Return the [x, y] coordinate for the center point of the cell that contains the specified text.  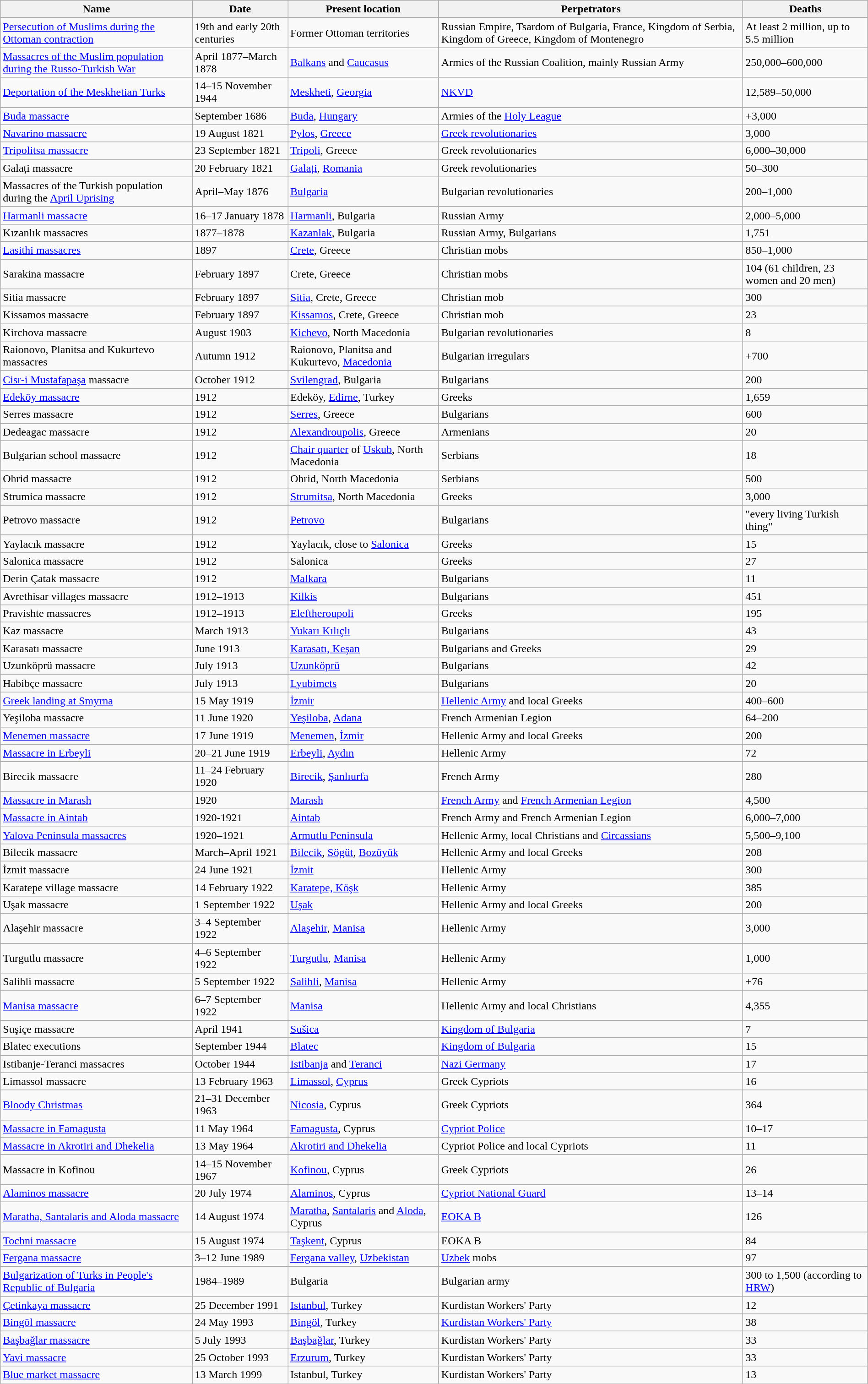
300 to 1,500 (according to HRW) [805, 1281]
Russian Empire, Tsardom of Bulgaria, France, Kingdom of Serbia, Kingdom of Greece, Kingdom of Montenegro [591, 33]
Birecik, Şanlıurfa [363, 777]
Alexandroupolis, Greece [363, 432]
Salonica [363, 561]
Date [240, 9]
19 August 1821 [240, 133]
Massacres of the Muslim population during the Russo-Turkish War [96, 62]
14–15 November 1944 [240, 93]
15 May 1919 [240, 701]
Turgutlu, Manisa [363, 958]
84 [805, 1241]
Istibanja and Teranci [363, 1064]
Present location [363, 9]
Chair quarter of Uskub, North Macedonia [363, 455]
Bulgarian army [591, 1281]
Pravishte massacres [96, 614]
Uşak [363, 905]
Deaths [805, 9]
195 [805, 614]
8 [805, 332]
3–12 June 1989 [240, 1258]
Massacre in Erbeyli [96, 753]
+76 [805, 982]
600 [805, 414]
Harmanli massacre [96, 215]
26 [805, 1170]
Persecution of Muslims during the Ottoman contraction [96, 33]
11 June 1920 [240, 718]
1920-1921 [240, 817]
Kissamos, Crete, Greece [363, 315]
1897 [240, 250]
Taşkent, Cyprus [363, 1241]
Salihli, Manisa [363, 982]
Balkans and Caucasus [363, 62]
Kızanlık massacres [96, 233]
Cypriot Police [591, 1128]
50–300 [805, 168]
20–21 June 1919 [240, 753]
Yaylacık massacre [96, 544]
NKVD [591, 93]
Derin Çatak massacre [96, 578]
Başbağlar, Turkey [363, 1340]
Raionovo, Planitsa and Kukurtevo, Macedonia [363, 356]
April–May 1876 [240, 191]
Sitia, Crete, Greece [363, 298]
6,000–7,000 [805, 817]
Sušica [363, 1029]
14 February 1922 [240, 887]
23 [805, 315]
13–14 [805, 1193]
Limassol massacre [96, 1081]
Suşiçe massacre [96, 1029]
13 March 1999 [240, 1375]
Erzurum, Turkey [363, 1357]
Buda, Hungary [363, 116]
17 [805, 1064]
Alaşehir massacre [96, 929]
Menemen, İzmir [363, 736]
19th and early 20th centuries [240, 33]
Avrethisar villages massacre [96, 596]
Strumitsa, North Macedonia [363, 496]
1,751 [805, 233]
Massacre in Akrotiri and Dhekelia [96, 1146]
June 1913 [240, 648]
Deportation of the Meskhetian Turks [96, 93]
"every living Turkish thing" [805, 520]
Yeşiloba, Adana [363, 718]
500 [805, 479]
280 [805, 777]
Petrovo [363, 520]
13 May 1964 [240, 1146]
13 [805, 1375]
4,355 [805, 1006]
Massacres of the Turkish population during the April Uprising [96, 191]
7 [805, 1029]
Name [96, 9]
Manisa [363, 1006]
Greek landing at Smyrna [96, 701]
Sarakina massacre [96, 274]
Tripolitsa massacre [96, 151]
Nicosia, Cyprus [363, 1105]
Edeköy massacre [96, 397]
Perpetrators [591, 9]
Bloody Christmas [96, 1105]
Bulgarians and Greeks [591, 648]
364 [805, 1105]
Turgutlu massacre [96, 958]
20 July 1974 [240, 1193]
Yeşiloba massacre [96, 718]
1920–1921 [240, 835]
September 1944 [240, 1046]
Cypriot National Guard [591, 1193]
Alaminos massacre [96, 1193]
13 February 1963 [240, 1081]
Maratha, Santalaris and Aloda massacre [96, 1216]
Serres, Greece [363, 414]
Armutlu Peninsula [363, 835]
At least 2 million, up to 5.5 million [805, 33]
400–600 [805, 701]
Fergana massacre [96, 1258]
Bulgarian irregulars [591, 356]
Blatec [363, 1046]
Bilecik, Sögüt, Bozüyük [363, 852]
1 September 1922 [240, 905]
38 [805, 1323]
Kilkis [363, 596]
İzmir [363, 701]
Famagusta, Cyprus [363, 1128]
Massacre in Marash [96, 800]
Svilengrad, Bulgaria [363, 380]
French Armenian Legion [591, 718]
İzmit massacre [96, 870]
Petrovo massacre [96, 520]
Buda massacre [96, 116]
Kichevo, North Macedonia [363, 332]
1877–1878 [240, 233]
Uzunköprü [363, 666]
Ohrid, North Macedonia [363, 479]
451 [805, 596]
Hellenic Army and local Christians [591, 1006]
Tochni massacre [96, 1241]
Birecik massacre [96, 777]
Cisr-i Mustafapaşa massacre [96, 380]
12,589–50,000 [805, 93]
Aintab [363, 817]
Armies of the Holy League [591, 116]
4,500 [805, 800]
4–6 September 1922 [240, 958]
Bingöl massacre [96, 1323]
Galați, Romania [363, 168]
Ohrid massacre [96, 479]
April 1941 [240, 1029]
Yavi massacre [96, 1357]
43 [805, 631]
April 1877–March 1878 [240, 62]
Bilecik massacre [96, 852]
1984–1989 [240, 1281]
5 July 1993 [240, 1340]
64–200 [805, 718]
Cypriot Police and local Cypriots [591, 1146]
Massacre in Kofinou [96, 1170]
March 1913 [240, 631]
18 [805, 455]
10–17 [805, 1128]
11 May 1964 [240, 1128]
97 [805, 1258]
Manisa massacre [96, 1006]
1920 [240, 800]
17 June 1919 [240, 736]
Harmanli, Bulgaria [363, 215]
5 September 1922 [240, 982]
Yukarı Kılıçlı [363, 631]
Sitia massacre [96, 298]
12 [805, 1305]
+700 [805, 356]
Alaminos, Cyprus [363, 1193]
Edeköy, Edirne, Turkey [363, 397]
Istibanje-Teranci massacres [96, 1064]
Strumica massacre [96, 496]
October 1912 [240, 380]
Bulgarian school massacre [96, 455]
Bulgarization of Turks in People's Republic of Bulgaria [96, 1281]
Massacre in Famagusta [96, 1128]
Kissamos massacre [96, 315]
Malkara [363, 578]
Habibçe massacre [96, 683]
Kirchova massacre [96, 332]
2,000–5,000 [805, 215]
August 1903 [240, 332]
126 [805, 1216]
French Army [591, 777]
October 1944 [240, 1064]
250,000–600,000 [805, 62]
6–7 September 1922 [240, 1006]
16 [805, 1081]
Limassol, Cyprus [363, 1081]
72 [805, 753]
21–31 December 1963 [240, 1105]
1,659 [805, 397]
14–15 November 1967 [240, 1170]
Yalova Peninsula massacres [96, 835]
Serres massacre [96, 414]
Bingöl, Turkey [363, 1323]
Yaylacık, close to Salonica [363, 544]
Armenians [591, 432]
Uzbek mobs [591, 1258]
March–April 1921 [240, 852]
Çetinkaya massacre [96, 1305]
850–1,000 [805, 250]
Marash [363, 800]
Russian Army [591, 215]
Lasithi massacres [96, 250]
Uzunköprü massacre [96, 666]
200–1,000 [805, 191]
Dedeagac massacre [96, 432]
385 [805, 887]
İzmit [363, 870]
42 [805, 666]
+3,000 [805, 116]
Menemen massacre [96, 736]
Alaşehir, Manisa [363, 929]
Fergana valley, Uzbekistan [363, 1258]
Tripoli, Greece [363, 151]
20 February 1821 [240, 168]
Lyubimets [363, 683]
29 [805, 648]
1,000 [805, 958]
Kazanlak, Bulgaria [363, 233]
15 August 1974 [240, 1241]
Blue market massacre [96, 1375]
25 December 1991 [240, 1305]
11–24 February 1920 [240, 777]
Raionovo, Planitsa and Kukurtevo massacres [96, 356]
Kaz massacre [96, 631]
6,000–30,000 [805, 151]
Armies of the Russian Coalition, mainly Russian Army [591, 62]
Başbağlar massacre [96, 1340]
Salonica massacre [96, 561]
Eleftheroupoli [363, 614]
104 (61 children, 23 women and 20 men) [805, 274]
25 October 1993 [240, 1357]
Karatepe, Köşk [363, 887]
Massacre in Aintab [96, 817]
3–4 September 1922 [240, 929]
Maratha, Santalaris and Aloda, Cyprus [363, 1216]
Akrotiri and Dhekelia [363, 1146]
September 1686 [240, 116]
16–17 January 1878 [240, 215]
Karasatı massacre [96, 648]
Pylos, Greece [363, 133]
24 June 1921 [240, 870]
Kofinou, Cyprus [363, 1170]
27 [805, 561]
Autumn 1912 [240, 356]
Hellenic Army, local Christians and Circassians [591, 835]
Russian Army, Bulgarians [591, 233]
Former Ottoman territories [363, 33]
Erbeyli, Aydın [363, 753]
Galați massacre [96, 168]
23 September 1821 [240, 151]
208 [805, 852]
Blatec executions [96, 1046]
Navarino massacre [96, 133]
Nazi Germany [591, 1064]
24 May 1993 [240, 1323]
Salihli massacre [96, 982]
14 August 1974 [240, 1216]
Uşak massacre [96, 905]
5,500–9,100 [805, 835]
Karatepe village massacre [96, 887]
Karasatı, Keşan [363, 648]
Meskheti, Georgia [363, 93]
